Return (X, Y) of the center of cell containing provided text 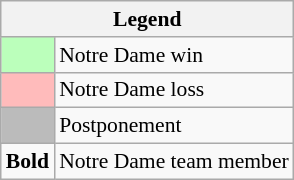
Legend (148, 19)
Postponement (174, 126)
Notre Dame win (174, 55)
Bold (28, 162)
Notre Dame team member (174, 162)
Notre Dame loss (174, 90)
